Identify which cell holds the provided text, then report its (x, y) central coordinate. 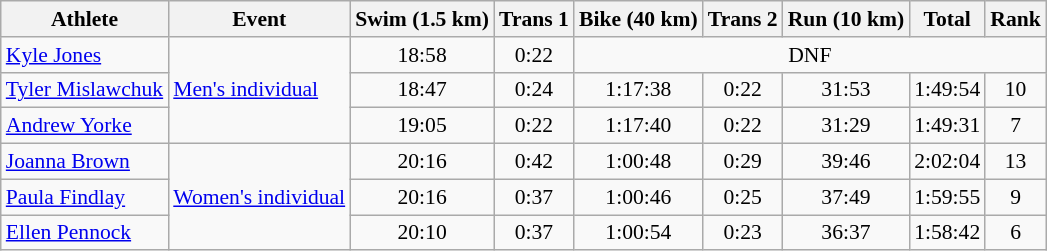
7 (1016, 126)
Rank (1016, 19)
20:10 (422, 233)
1:00:46 (638, 197)
Men's individual (259, 90)
Women's individual (259, 198)
6 (1016, 233)
1:17:38 (638, 90)
Joanna Brown (84, 162)
0:42 (534, 162)
Athlete (84, 19)
19:05 (422, 126)
1:59:55 (947, 197)
2:02:04 (947, 162)
1:00:48 (638, 162)
Paula Findlay (84, 197)
Swim (1.5 km) (422, 19)
Tyler Mislawchuk (84, 90)
0:24 (534, 90)
9 (1016, 197)
0:25 (743, 197)
0:29 (743, 162)
18:47 (422, 90)
31:29 (846, 126)
18:58 (422, 55)
1:49:31 (947, 126)
1:17:40 (638, 126)
1:00:54 (638, 233)
Run (10 km) (846, 19)
Trans 1 (534, 19)
0:23 (743, 233)
37:49 (846, 197)
10 (1016, 90)
Andrew Yorke (84, 126)
Bike (40 km) (638, 19)
Total (947, 19)
Event (259, 19)
DNF (810, 55)
39:46 (846, 162)
Trans 2 (743, 19)
36:37 (846, 233)
31:53 (846, 90)
Kyle Jones (84, 55)
13 (1016, 162)
1:58:42 (947, 233)
1:49:54 (947, 90)
Ellen Pennock (84, 233)
